For the text-containing cell, return its midpoint in [x, y] coordinate format. 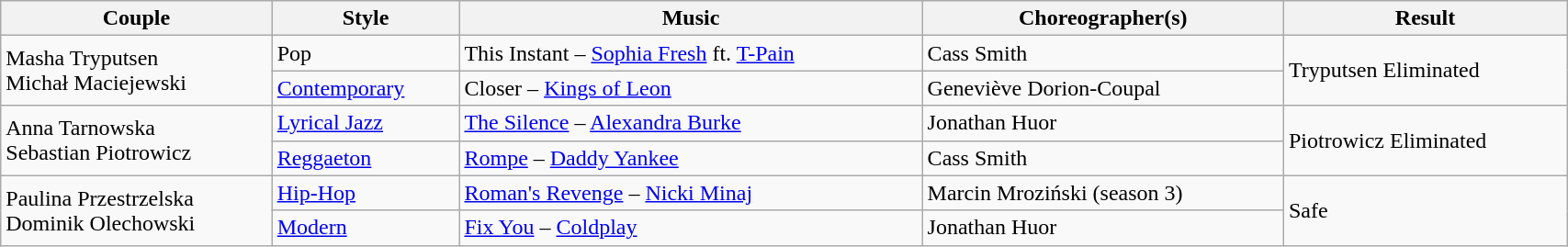
Reggaeton [366, 158]
Hip-Hop [366, 193]
Closer – Kings of Leon [691, 88]
Roman's Revenge – Nicki Minaj [691, 193]
This Instant – Sophia Fresh ft. T-Pain [691, 53]
Masha Tryputsen Michał Maciejewski [136, 71]
Rompe – Daddy Yankee [691, 158]
Result [1425, 18]
Piotrowicz Eliminated [1425, 140]
Marcin Mroziński (season 3) [1102, 193]
Choreographer(s) [1102, 18]
Geneviève Dorion-Coupal [1102, 88]
Tryputsen Eliminated [1425, 71]
Music [691, 18]
Modern [366, 228]
Safe [1425, 210]
Paulina PrzestrzelskaDominik Olechowski [136, 210]
Lyrical Jazz [366, 123]
Anna TarnowskaSebastian Piotrowicz [136, 140]
Pop [366, 53]
Contemporary [366, 88]
Fix You – Coldplay [691, 228]
The Silence – Alexandra Burke [691, 123]
Style [366, 18]
Couple [136, 18]
